Search for the cell housing the specified text and yield its (x, y) center coordinate. 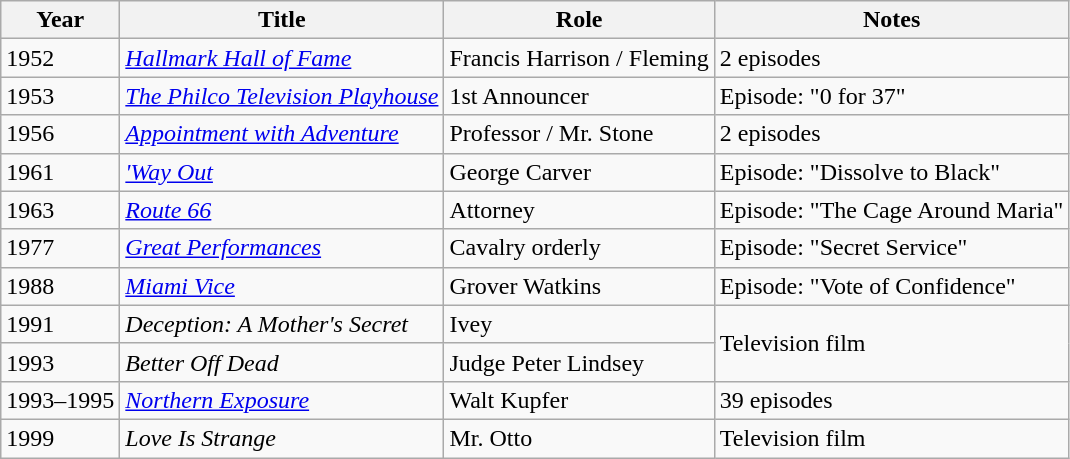
1952 (60, 58)
Episode: "Secret Service" (892, 248)
Professor / Mr. Stone (579, 134)
1963 (60, 210)
Better Off Dead (282, 362)
1961 (60, 172)
Year (60, 20)
Ivey (579, 324)
Episode: "0 for 37" (892, 96)
Walt Kupfer (579, 400)
1st Announcer (579, 96)
1993–1995 (60, 400)
1977 (60, 248)
Grover Watkins (579, 286)
Appointment with Adventure (282, 134)
Mr. Otto (579, 438)
Attorney (579, 210)
Route 66 (282, 210)
1953 (60, 96)
Cavalry orderly (579, 248)
39 episodes (892, 400)
Hallmark Hall of Fame (282, 58)
1956 (60, 134)
George Carver (579, 172)
1988 (60, 286)
Judge Peter Lindsey (579, 362)
1993 (60, 362)
The Philco Television Playhouse (282, 96)
1991 (60, 324)
1999 (60, 438)
Title (282, 20)
Episode: "Dissolve to Black" (892, 172)
Role (579, 20)
Notes (892, 20)
Episode: "The Cage Around Maria" (892, 210)
Francis Harrison / Fleming (579, 58)
Deception: A Mother's Secret (282, 324)
'Way Out (282, 172)
Miami Vice (282, 286)
Episode: "Vote of Confidence" (892, 286)
Northern Exposure (282, 400)
Love Is Strange (282, 438)
Great Performances (282, 248)
